Scan for the cell matching the given text and deliver its [X, Y] coordinate at center. 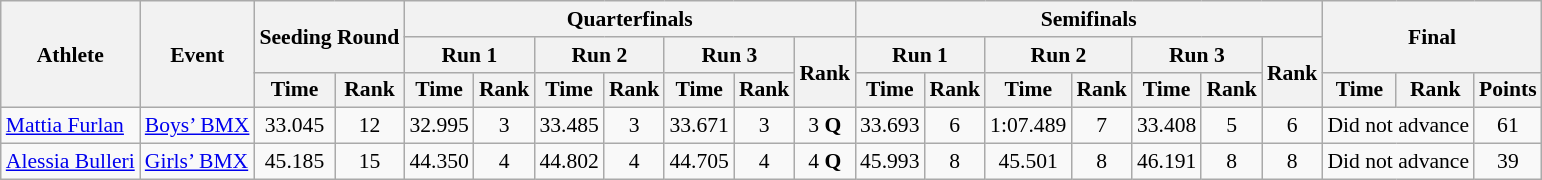
Athlete [70, 54]
45.993 [890, 162]
3 Q [824, 126]
39 [1508, 162]
Seeding Round [329, 36]
46.191 [1166, 162]
Mattia Furlan [70, 126]
44.802 [568, 162]
1:07.489 [1028, 126]
33.045 [294, 126]
15 [370, 162]
61 [1508, 126]
32.995 [438, 126]
Boys’ BMX [198, 126]
Final [1432, 36]
7 [1102, 126]
Quarterfinals [630, 19]
5 [1232, 126]
Points [1508, 90]
45.501 [1028, 162]
12 [370, 126]
33.693 [890, 126]
Girls’ BMX [198, 162]
45.185 [294, 162]
33.485 [568, 126]
44.705 [698, 162]
Alessia Bulleri [70, 162]
4 Q [824, 162]
33.408 [1166, 126]
Event [198, 54]
33.671 [698, 126]
44.350 [438, 162]
Semifinals [1088, 19]
